Capture the cell that displays the provided text and extract its [x, y] central coordinate. 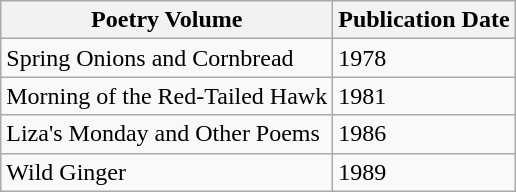
1978 [424, 58]
Liza's Monday and Other Poems [167, 134]
Spring Onions and Cornbread [167, 58]
Morning of the Red-Tailed Hawk [167, 96]
1989 [424, 172]
1986 [424, 134]
Wild Ginger [167, 172]
Publication Date [424, 20]
1981 [424, 96]
Poetry Volume [167, 20]
